Scan for the cell matching the given text and deliver its (x, y) coordinate at center. 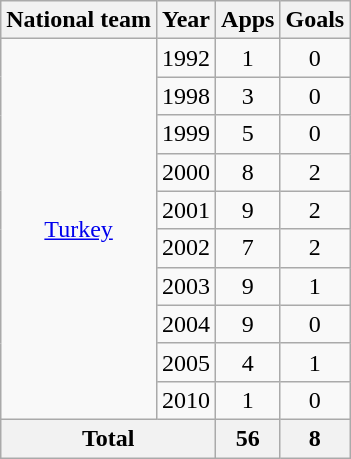
5 (248, 134)
Apps (248, 20)
2010 (186, 400)
Year (186, 20)
2004 (186, 324)
Total (108, 438)
3 (248, 96)
4 (248, 362)
1998 (186, 96)
2000 (186, 172)
1992 (186, 58)
2002 (186, 248)
56 (248, 438)
2003 (186, 286)
Goals (315, 20)
2005 (186, 362)
2001 (186, 210)
Turkey (79, 230)
7 (248, 248)
National team (79, 20)
1999 (186, 134)
